Return the (x, y) coordinate for the center point of the cell that contains the specified text.  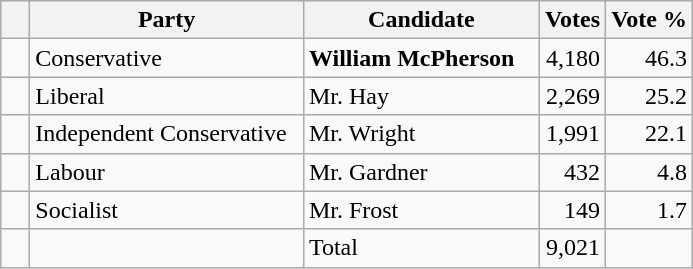
Votes (572, 20)
Total (421, 248)
Socialist (167, 210)
4,180 (572, 58)
Party (167, 20)
Vote % (650, 20)
William McPherson (421, 58)
Candidate (421, 20)
Conservative (167, 58)
Mr. Gardner (421, 172)
1.7 (650, 210)
432 (572, 172)
4.8 (650, 172)
25.2 (650, 96)
Independent Conservative (167, 134)
Mr. Wright (421, 134)
22.1 (650, 134)
149 (572, 210)
1,991 (572, 134)
9,021 (572, 248)
Labour (167, 172)
Liberal (167, 96)
Mr. Hay (421, 96)
46.3 (650, 58)
Mr. Frost (421, 210)
2,269 (572, 96)
